Identify which cell holds the provided text, then report its (X, Y) central coordinate. 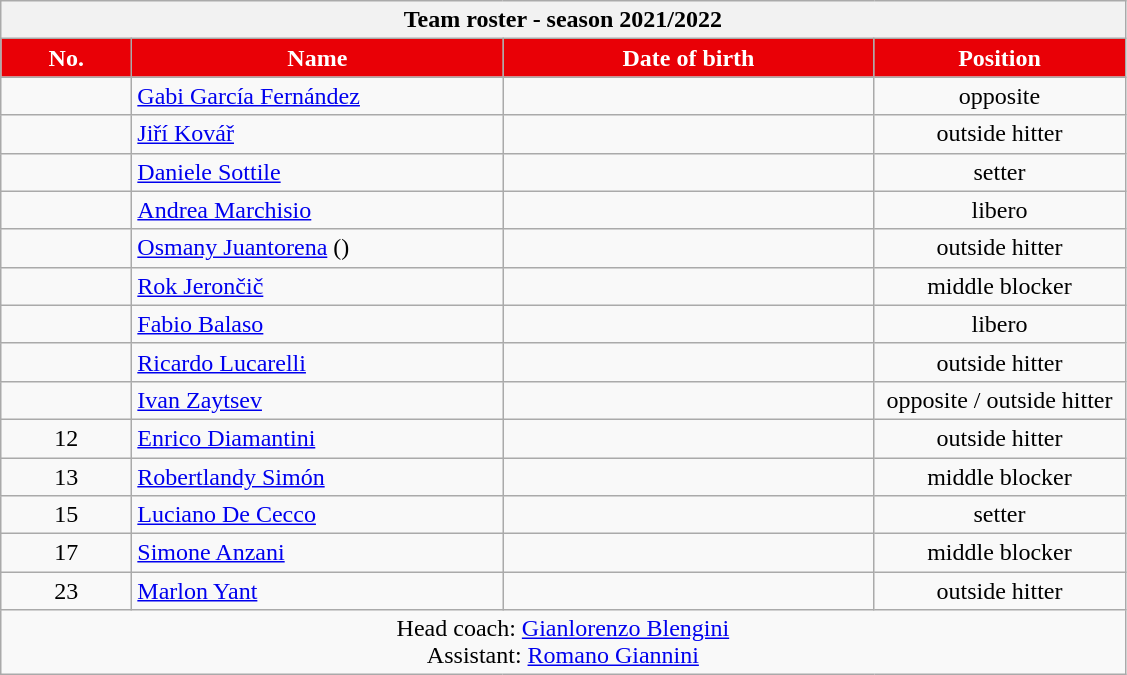
Robertlandy Simón (318, 477)
Position (1000, 58)
Daniele Sottile (318, 172)
12 (66, 438)
13 (66, 477)
Jiří Kovář (318, 134)
Rok Jerončič (318, 286)
opposite (1000, 96)
Name (318, 58)
Marlon Yant (318, 591)
17 (66, 553)
Ricardo Lucarelli (318, 362)
23 (66, 591)
Date of birth (688, 58)
Osmany Juantorena () (318, 248)
Head coach: Gianlorenzo BlenginiAssistant: Romano Giannini (563, 642)
Simone Anzani (318, 553)
No. (66, 58)
Andrea Marchisio (318, 210)
Ivan Zaytsev (318, 400)
Gabi García Fernández (318, 96)
15 (66, 515)
opposite / outside hitter (1000, 400)
Luciano De Cecco (318, 515)
Enrico Diamantini (318, 438)
Team roster - season 2021/2022 (563, 20)
Fabio Balaso (318, 324)
